For the text-containing cell, return its midpoint in [x, y] coordinate format. 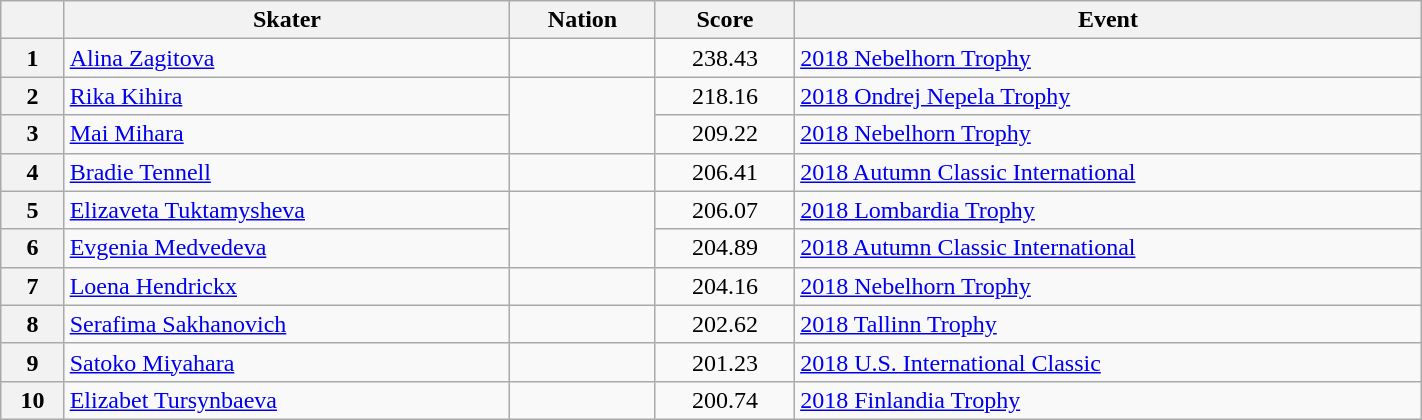
Score [724, 20]
8 [32, 324]
1 [32, 58]
206.41 [724, 172]
2018 Ondrej Nepela Trophy [1108, 96]
3 [32, 134]
Loena Hendrickx [287, 286]
9 [32, 362]
Elizaveta Tuktamysheva [287, 210]
10 [32, 400]
5 [32, 210]
2018 Lombardia Trophy [1108, 210]
202.62 [724, 324]
218.16 [724, 96]
2018 Tallinn Trophy [1108, 324]
Event [1108, 20]
204.16 [724, 286]
200.74 [724, 400]
Evgenia Medvedeva [287, 248]
209.22 [724, 134]
4 [32, 172]
Nation [582, 20]
Skater [287, 20]
Rika Kihira [287, 96]
Serafima Sakhanovich [287, 324]
Mai Mihara [287, 134]
Elizabet Tursynbaeva [287, 400]
7 [32, 286]
2018 Finlandia Trophy [1108, 400]
2 [32, 96]
6 [32, 248]
204.89 [724, 248]
206.07 [724, 210]
Bradie Tennell [287, 172]
201.23 [724, 362]
Satoko Miyahara [287, 362]
Alina Zagitova [287, 58]
238.43 [724, 58]
2018 U.S. International Classic [1108, 362]
